Detect which cell encompasses the target text, then output its (x, y) center coordinate. 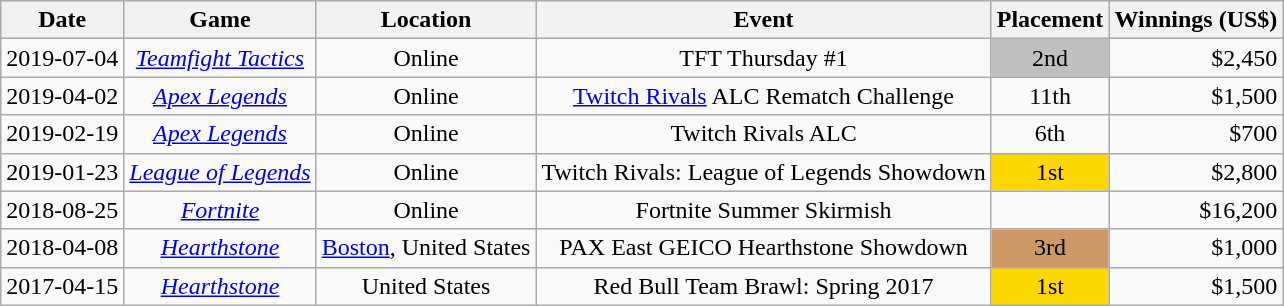
2019-04-02 (62, 96)
$16,200 (1196, 210)
Red Bull Team Brawl: Spring 2017 (764, 286)
$700 (1196, 134)
Twitch Rivals: League of Legends Showdown (764, 172)
2nd (1050, 58)
Location (426, 20)
PAX East GEICO Hearthstone Showdown (764, 248)
Teamfight Tactics (220, 58)
2017-04-15 (62, 286)
6th (1050, 134)
TFT Thursday #1 (764, 58)
2018-04-08 (62, 248)
$1,000 (1196, 248)
11th (1050, 96)
Twitch Rivals ALC Rematch Challenge (764, 96)
2019-07-04 (62, 58)
Winnings (US$) (1196, 20)
Twitch Rivals ALC (764, 134)
2019-02-19 (62, 134)
Placement (1050, 20)
Boston, United States (426, 248)
League of Legends (220, 172)
Date (62, 20)
United States (426, 286)
$2,800 (1196, 172)
Event (764, 20)
$2,450 (1196, 58)
Game (220, 20)
3rd (1050, 248)
2019-01-23 (62, 172)
Fortnite Summer Skirmish (764, 210)
Fortnite (220, 210)
2018-08-25 (62, 210)
